Pinpoint the cell where the given text exists, returning its [X, Y] midpoint coordinate. 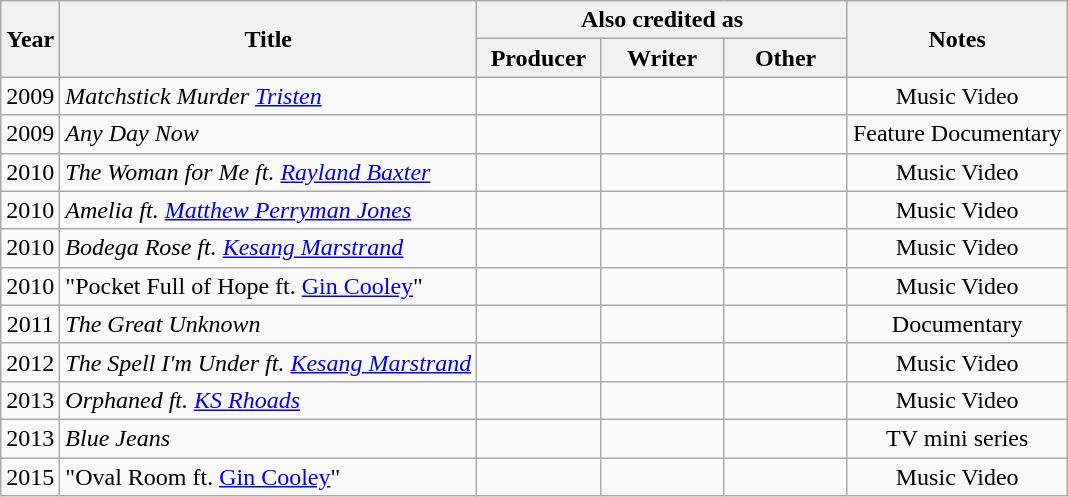
Feature Documentary [957, 134]
Matchstick Murder Tristen [268, 96]
"Oval Room ft. Gin Cooley" [268, 477]
Amelia ft. Matthew Perryman Jones [268, 210]
The Great Unknown [268, 324]
Title [268, 39]
Producer [539, 58]
Also credited as [662, 20]
2011 [30, 324]
Any Day Now [268, 134]
2015 [30, 477]
The Spell I'm Under ft. Kesang Marstrand [268, 362]
Year [30, 39]
Writer [662, 58]
Documentary [957, 324]
Notes [957, 39]
2012 [30, 362]
Bodega Rose ft. Kesang Marstrand [268, 248]
"Pocket Full of Hope ft. Gin Cooley" [268, 286]
The Woman for Me ft. Rayland Baxter [268, 172]
Blue Jeans [268, 438]
Other [786, 58]
Orphaned ft. KS Rhoads [268, 400]
TV mini series [957, 438]
